Identify which cell holds the provided text, then report its [X, Y] central coordinate. 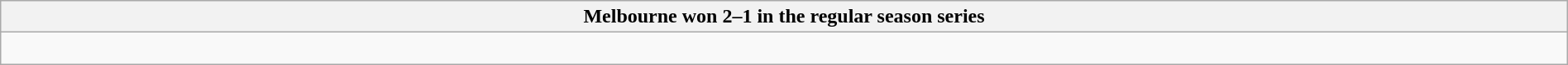
Melbourne won 2–1 in the regular season series [784, 17]
